From the cell containing the given text, extract its center point as (x, y) coordinate. 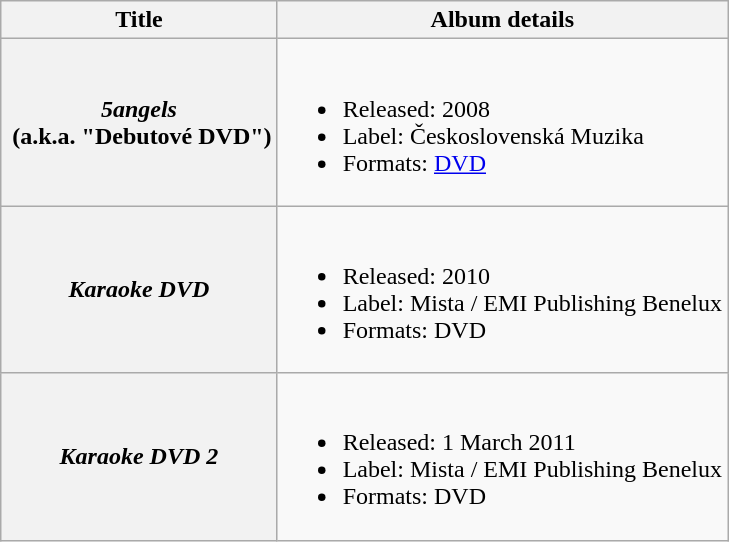
Karaoke DVD (139, 290)
Album details (502, 20)
Released: 2008Label: Československá MuzikaFormats: DVD (502, 122)
Karaoke DVD 2 (139, 456)
Released: 1 March 2011Label: Mista / EMI Publishing BeneluxFormats: DVD (502, 456)
Title (139, 20)
5angels (a.k.a. "Debutové DVD") (139, 122)
Released: 2010Label: Mista / EMI Publishing BeneluxFormats: DVD (502, 290)
